For the text-containing cell, return its midpoint in (x, y) coordinate format. 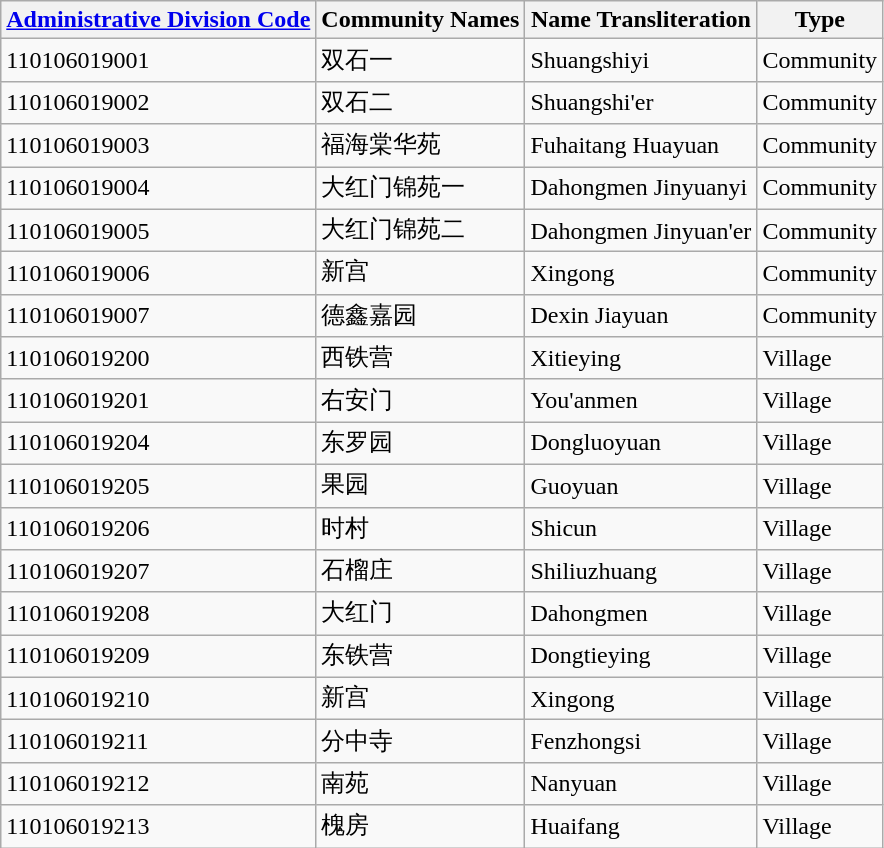
分中寺 (420, 742)
Dongtieying (641, 656)
You'anmen (641, 400)
Xitieying (641, 358)
大红门 (420, 614)
Shicun (641, 528)
Fenzhongsi (641, 742)
Community Names (420, 20)
双石一 (420, 60)
Dahongmen Jinyuan'er (641, 230)
西铁营 (420, 358)
110106019200 (158, 358)
110106019212 (158, 784)
Dexin Jiayuan (641, 316)
大红门锦苑一 (420, 188)
Fuhaitang Huayuan (641, 146)
110106019001 (158, 60)
时村 (420, 528)
110106019211 (158, 742)
110106019204 (158, 444)
110106019205 (158, 486)
德鑫嘉园 (420, 316)
右安门 (420, 400)
110106019206 (158, 528)
110106019210 (158, 698)
110106019007 (158, 316)
Dahongmen (641, 614)
东罗园 (420, 444)
Nanyuan (641, 784)
福海棠华苑 (420, 146)
110106019002 (158, 102)
Shuangshiyi (641, 60)
Dongluoyuan (641, 444)
110106019213 (158, 826)
Shuangshi'er (641, 102)
110106019209 (158, 656)
110106019004 (158, 188)
110106019208 (158, 614)
Dahongmen Jinyuanyi (641, 188)
东铁营 (420, 656)
110106019005 (158, 230)
Administrative Division Code (158, 20)
南苑 (420, 784)
110106019207 (158, 572)
果园 (420, 486)
大红门锦苑二 (420, 230)
Name Transliteration (641, 20)
双石二 (420, 102)
Shiliuzhuang (641, 572)
110106019003 (158, 146)
Huaifang (641, 826)
槐房 (420, 826)
110106019201 (158, 400)
110106019006 (158, 274)
Guoyuan (641, 486)
石榴庄 (420, 572)
Type (820, 20)
